Locate the cell with the specified text and output its [x, y] center coordinate. 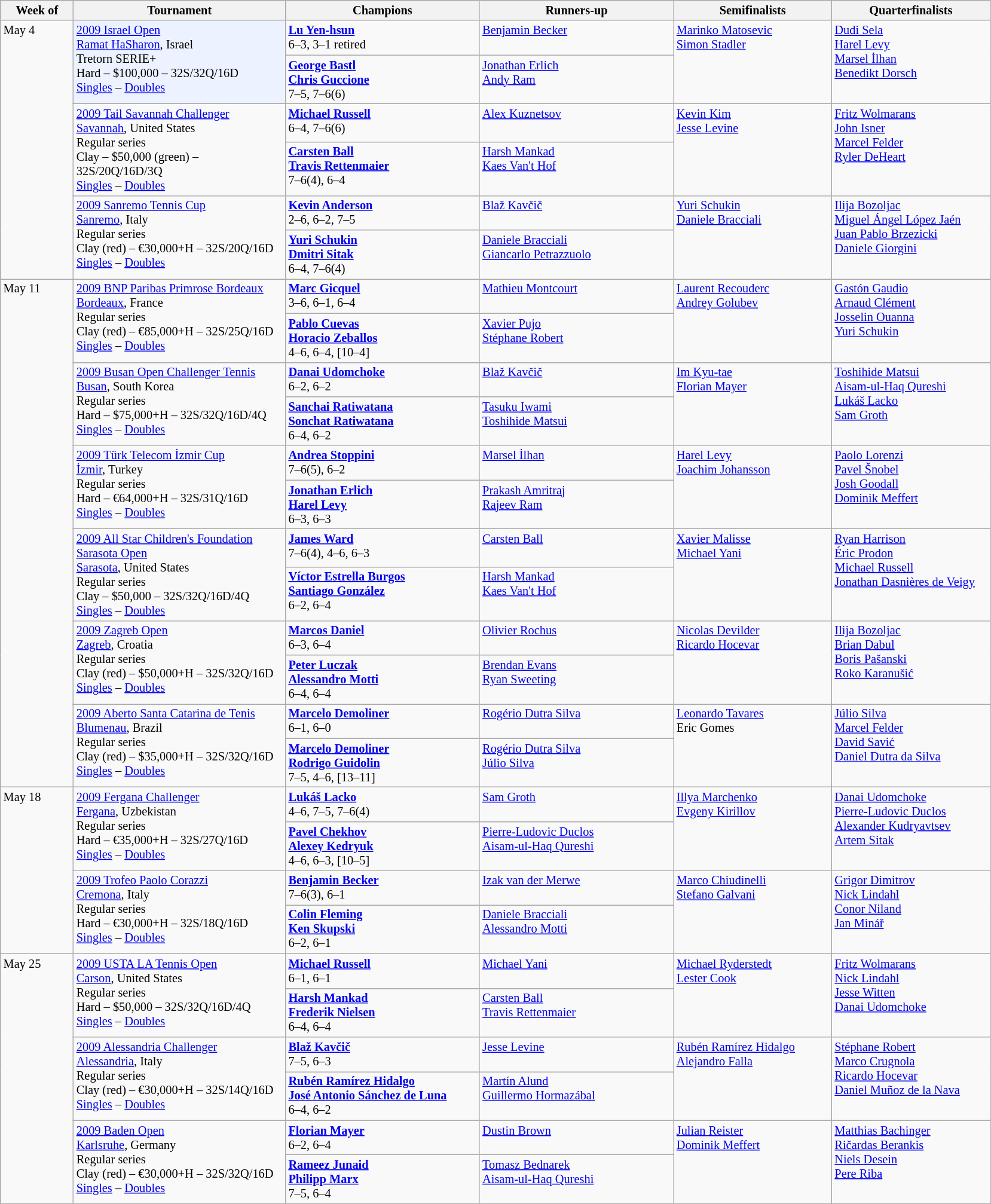
Semifinalists [753, 10]
Pierre-Ludovic Duclos Aisam-ul-Haq Qureshi [576, 846]
Martín Alund Guillermo Hormazábal [576, 1096]
Danai Udomchoke6–2, 6–2 [383, 380]
George Bastl Chris Guccione7–5, 7–6(6) [383, 80]
Izak van der Merwe [576, 888]
2009 Tail Savannah Challenger Savannah, United StatesRegular seriesClay – $50,000 (green) – 32S/20Q/16D/3QSingles – Doubles [179, 149]
Rubén Ramírez Hidalgo Alejandro Falla [753, 1078]
Marcelo Demoliner6–1, 6–0 [383, 721]
Marco Chiudinelli Stefano Galvani [753, 912]
Marcos Daniel6–3, 6–4 [383, 638]
Danai Udomchoke Pierre-Ludovic Duclos Alexander Kudryavtsev Artem Sitak [911, 829]
Dustin Brown [576, 1138]
Carsten Ball [576, 548]
Yuri Schukin Daniele Bracciali [753, 237]
Tomasz Bednarek Aisam-ul-Haq Qureshi [576, 1179]
2009 Zagreb Open Zagreb, CroatiaRegular seriesClay (red) – $50,000+H – 32S/32Q/16DSingles – Doubles [179, 662]
Tournament [179, 10]
May 25 [37, 1078]
Carsten Ball Travis Rettenmaier7–6(4), 6–4 [383, 169]
Michael Yani [576, 971]
Illya Marchenko Evgeny Kirillov [753, 829]
Rogério Dutra Silva [576, 721]
Paolo Lorenzi Pavel Šnobel Josh Goodall Dominik Meffert [911, 487]
Pavel Chekhov Alexey Kedryuk4–6, 6–3, [10–5] [383, 846]
Júlio Silva Marcel Felder David Savić Daniel Dutra da Silva [911, 745]
Rubén Ramírez Hidalgo José Antonio Sánchez de Luna6–4, 6–2 [383, 1096]
Daniele Bracciali Alessandro Motti [576, 929]
2009 All Star Children's Foundation Sarasota Open Sarasota, United StatesRegular seriesClay – $50,000 – 32S/32Q/16D/4QSingles – Doubles [179, 575]
2009 Fergana Challenger Fergana, UzbekistanRegular seriesHard – €35,000+H – 32S/27Q/16DSingles – Doubles [179, 829]
Peter Luczak Alessandro Motti6–4, 6–4 [383, 680]
Yuri Schukin Dmitri Sitak6–4, 7–6(4) [383, 255]
Marinko Matosevic Simon Stadler [753, 62]
Benjamin Becker [576, 38]
2009 Türk Telecom İzmir Cup İzmir, TurkeyRegular seriesHard – €64,000+H – 32S/31Q/16DSingles – Doubles [179, 487]
Ilija Bozoljac Miguel Ángel López Jaén Juan Pablo Brzezicki Daniele Giorgini [911, 237]
Fritz Wolmarans Nick Lindahl Jesse Witten Danai Udomchoke [911, 995]
2009 Aberto Santa Catarina de Tenis Blumenau, BrazilRegular seriesClay (red) – $35,000+H – 32S/32Q/16DSingles – Doubles [179, 745]
2009 Trofeo Paolo Corazzi Cremona, ItalyRegular seriesHard – €30,000+H – 32S/18Q/16DSingles – Doubles [179, 912]
Michael Ryderstedt Lester Cook [753, 995]
Mathieu Montcourt [576, 296]
May 18 [37, 870]
Nicolas Devilder Ricardo Hocevar [753, 662]
Toshihide Matsui Aisam-ul-Haq Qureshi Lukáš Lacko Sam Groth [911, 404]
Rameez Junaid Philipp Marx7–5, 6–4 [383, 1179]
Marcelo Demoliner Rodrigo Guidolin7–5, 4–6, [13–11] [383, 763]
Harsh Mankad Frederik Nielsen6–4, 6–4 [383, 1013]
Benjamin Becker7–6(3), 6–1 [383, 888]
2009 Alessandria Challenger Alessandria, ItalyRegular seriesClay (red) – €30,000+H – 32S/14Q/16DSingles – Doubles [179, 1078]
Alex Kuznetsov [576, 123]
Stéphane Robert Marco Crugnola Ricardo Hocevar Daniel Muñoz de la Nava [911, 1078]
Prakash Amritraj Rajeev Ram [576, 505]
Michael Russell6–4, 7–6(6) [383, 123]
Carsten Ball Travis Rettenmaier [576, 1013]
Champions [383, 10]
Jonathan Erlich Harel Levy6–3, 6–3 [383, 505]
Week of [37, 10]
Marsel İlhan [576, 463]
May 11 [37, 533]
Olivier Rochus [576, 638]
Leonardo Tavares Eric Gomes [753, 745]
2009 Sanremo Tennis Cup Sanremo, ItalyRegular seriesClay (red) – €30,000+H – 32S/20Q/16D Singles – Doubles [179, 237]
Daniele Bracciali Giancarlo Petrazzuolo [576, 255]
Julian Reister Dominik Meffert [753, 1162]
Lukáš Lacko 4–6, 7–5, 7–6(4) [383, 804]
Sanchai Ratiwatana Sonchat Ratiwatana6–4, 6–2 [383, 421]
Sam Groth [576, 804]
Laurent Recouderc Andrey Golubev [753, 320]
Harel Levy Joachim Johansson [753, 487]
Colin Fleming Ken Skupski6–2, 6–1 [383, 929]
Pablo Cuevas Horacio Zeballos4–6, 6–4, [10–4] [383, 338]
Michael Russell6–1, 6–1 [383, 971]
Andrea Stoppini7–6(5), 6–2 [383, 463]
Runners-up [576, 10]
Jesse Levine [576, 1054]
2009 USTA LA Tennis Open Carson, United StatesRegular seriesHard – $50,000 – 32S/32Q/16D/4QSingles – Doubles [179, 995]
Florian Mayer6–2, 6–4 [383, 1138]
Matthias Bachinger Ričardas Berankis Niels Desein Pere Riba [911, 1162]
Ryan Harrison Éric Prodon Michael Russell Jonathan Dasnières de Veigy [911, 575]
Grigor Dimitrov Nick Lindahl Conor Niland Jan Minář [911, 912]
Dudi Sela Harel Levy Marsel İlhan Benedikt Dorsch [911, 62]
Tasuku Iwami Toshihide Matsui [576, 421]
Rogério Dutra Silva Júlio Silva [576, 763]
Víctor Estrella Burgos Santiago González6–2, 6–4 [383, 594]
Lu Yen-hsun6–3, 3–1 retired [383, 38]
Ilija Bozoljac Brian Dabul Boris Pašanski Roko Karanušić [911, 662]
2009 BNP Paribas Primrose Bordeaux Bordeaux, FranceRegular seriesClay (red) – €85,000+H – 32S/25Q/16DSingles – Doubles [179, 320]
Marc Gicquel3–6, 6–1, 6–4 [383, 296]
James Ward7–6(4), 4–6, 6–3 [383, 548]
Brendan Evans Ryan Sweeting [576, 680]
Xavier Malisse Michael Yani [753, 575]
Gastón Gaudio Arnaud Clément Josselin Ouanna Yuri Schukin [911, 320]
Im Kyu-tae Florian Mayer [753, 404]
Fritz Wolmarans John Isner Marcel Felder Ryler DeHeart [911, 149]
Xavier Pujo Stéphane Robert [576, 338]
Kevin Kim Jesse Levine [753, 149]
May 4 [37, 149]
Blaž Kavčič 7–5, 6–3 [383, 1054]
2009 Israel Open Ramat HaSharon, IsraelTretorn SERIE+Hard – $100,000 – 32S/32Q/16DSingles – Doubles [179, 62]
Quarterfinalists [911, 10]
Jonathan Erlich Andy Ram [576, 80]
2009 Busan Open Challenger Tennis Busan, South KoreaRegular seriesHard – $75,000+H – 32S/32Q/16D/4QSingles – Doubles [179, 404]
2009 Baden Open Karlsruhe, GermanyRegular seriesClay (red) – €30,000+H – 32S/32Q/16DSingles – Doubles [179, 1162]
Kevin Anderson2–6, 6–2, 7–5 [383, 213]
